Provide the [x, y] coordinate of the cell's center where the given text is located.  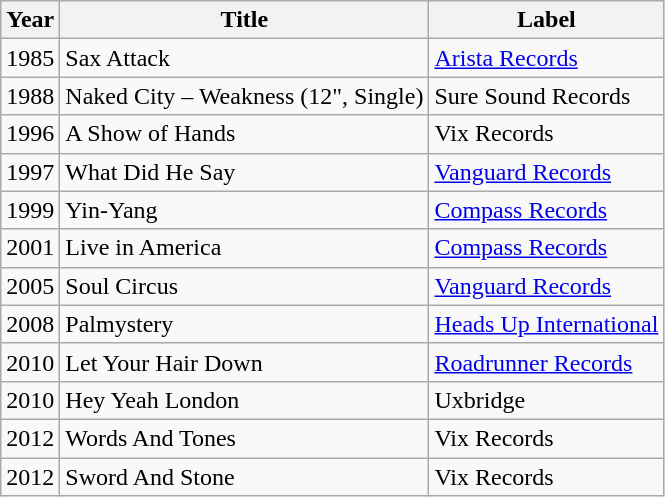
Hey Yeah London [244, 400]
1997 [30, 172]
A Show of Hands [244, 134]
Words And Tones [244, 438]
Label [546, 20]
Soul Circus [244, 286]
Sax Attack [244, 58]
Title [244, 20]
Heads Up International [546, 324]
Year [30, 20]
1996 [30, 134]
Live in America [244, 248]
What Did He Say [244, 172]
2005 [30, 286]
Sure Sound Records [546, 96]
Let Your Hair Down [244, 362]
2001 [30, 248]
Arista Records [546, 58]
Uxbridge [546, 400]
1985 [30, 58]
Yin-Yang [244, 210]
Naked City – Weakness (12", Single) [244, 96]
1988 [30, 96]
Palmystery [244, 324]
Sword And Stone [244, 477]
2008 [30, 324]
1999 [30, 210]
Roadrunner Records [546, 362]
